Pinpoint the cell where the given text exists, returning its [x, y] midpoint coordinate. 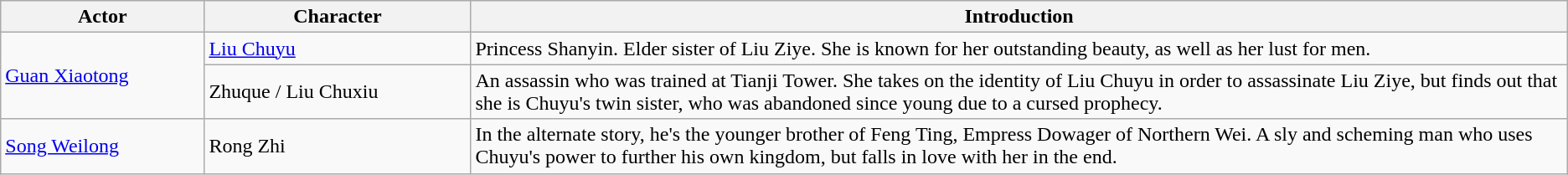
Princess Shanyin. Elder sister of Liu Ziye. She is known for her outstanding beauty, as well as her lust for men. [1019, 49]
Zhuque / Liu Chuxiu [338, 92]
Actor [102, 17]
Introduction [1019, 17]
Rong Zhi [338, 146]
Liu Chuyu [338, 49]
Song Weilong [102, 146]
Character [338, 17]
Guan Xiaotong [102, 75]
